Search for the cell housing the specified text and yield its [X, Y] center coordinate. 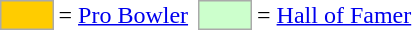
= Pro Bowler [124, 15]
